Locate the cell with the specified text and output its [X, Y] center coordinate. 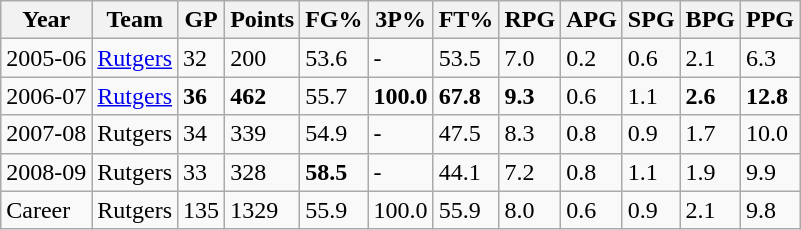
2007-08 [46, 134]
2008-09 [46, 172]
462 [262, 96]
32 [202, 58]
1329 [262, 210]
53.5 [466, 58]
34 [202, 134]
GP [202, 20]
135 [202, 210]
53.6 [334, 58]
Career [46, 210]
12.8 [770, 96]
FT% [466, 20]
3P% [400, 20]
9.9 [770, 172]
47.5 [466, 134]
8.0 [530, 210]
10.0 [770, 134]
54.9 [334, 134]
Team [135, 20]
200 [262, 58]
36 [202, 96]
339 [262, 134]
6.3 [770, 58]
58.5 [334, 172]
APG [592, 20]
9.3 [530, 96]
2005-06 [46, 58]
44.1 [466, 172]
1.9 [710, 172]
FG% [334, 20]
33 [202, 172]
55.7 [334, 96]
67.8 [466, 96]
9.8 [770, 210]
328 [262, 172]
7.0 [530, 58]
0.2 [592, 58]
2.6 [710, 96]
PPG [770, 20]
Year [46, 20]
SPG [651, 20]
RPG [530, 20]
7.2 [530, 172]
1.7 [710, 134]
BPG [710, 20]
Points [262, 20]
8.3 [530, 134]
2006-07 [46, 96]
